Return [x, y] of the center of cell containing provided text 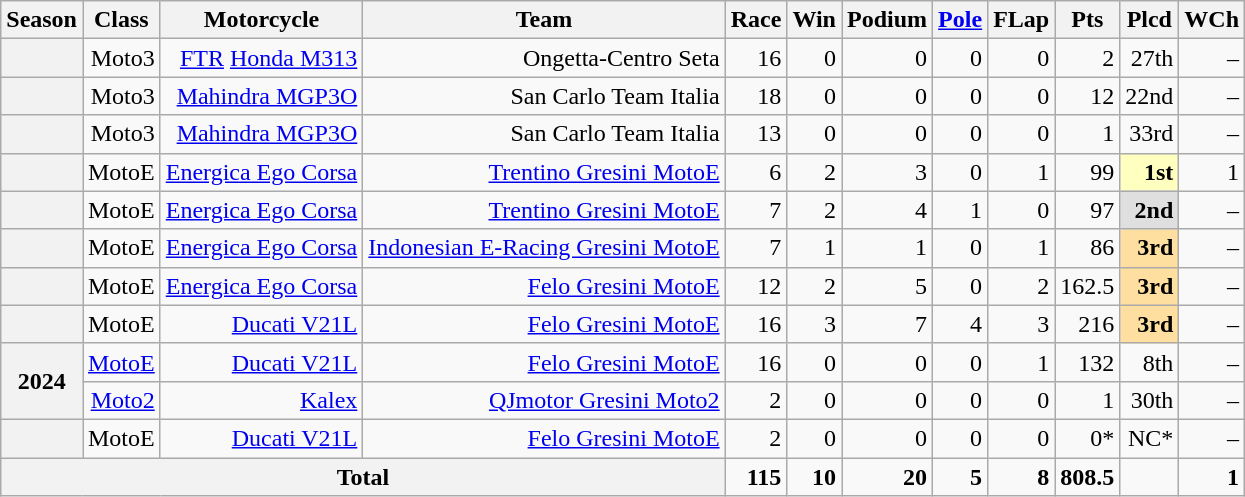
Total [363, 477]
0* [1088, 438]
115 [756, 477]
2024 [42, 381]
Kalex [262, 400]
Class [121, 20]
Pts [1088, 20]
8th [1150, 362]
WCh [1212, 20]
1st [1150, 172]
20 [888, 477]
Plcd [1150, 20]
97 [1088, 210]
13 [756, 134]
NC* [1150, 438]
Motorcycle [262, 20]
Win [814, 20]
808.5 [1088, 477]
QJmotor Gresini Moto2 [544, 400]
18 [756, 96]
Indonesian E-Racing Gresini MotoE [544, 248]
Race [756, 20]
216 [1088, 324]
FTR Honda M313 [262, 58]
Pole [960, 20]
Podium [888, 20]
132 [1088, 362]
22nd [1150, 96]
30th [1150, 400]
FLap [1022, 20]
27th [1150, 58]
86 [1088, 248]
2nd [1150, 210]
6 [756, 172]
162.5 [1088, 286]
Ongetta-Centro Seta [544, 58]
Season [42, 20]
Team [544, 20]
10 [814, 477]
33rd [1150, 134]
99 [1088, 172]
8 [1022, 477]
Moto2 [121, 400]
